Pinpoint the cell where the given text exists, returning its (X, Y) midpoint coordinate. 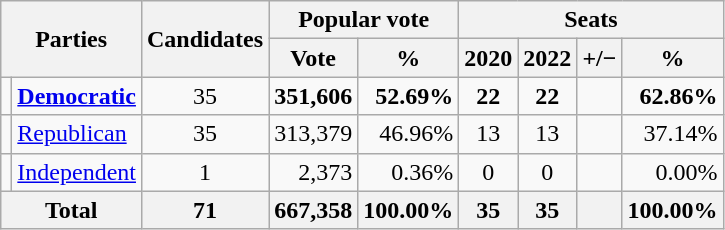
52.69% (408, 96)
+/− (600, 58)
71 (204, 210)
667,358 (314, 210)
Vote (314, 58)
2,373 (314, 172)
Independent (77, 172)
Seats (591, 20)
0.00% (672, 172)
0.36% (408, 172)
37.14% (672, 134)
351,606 (314, 96)
Democratic (77, 96)
62.86% (672, 96)
Parties (72, 39)
Total (72, 210)
Popular vote (364, 20)
1 (204, 172)
46.96% (408, 134)
313,379 (314, 134)
2020 (488, 58)
Candidates (204, 39)
Republican (77, 134)
2022 (548, 58)
